Search for the cell housing the specified text and yield its [X, Y] center coordinate. 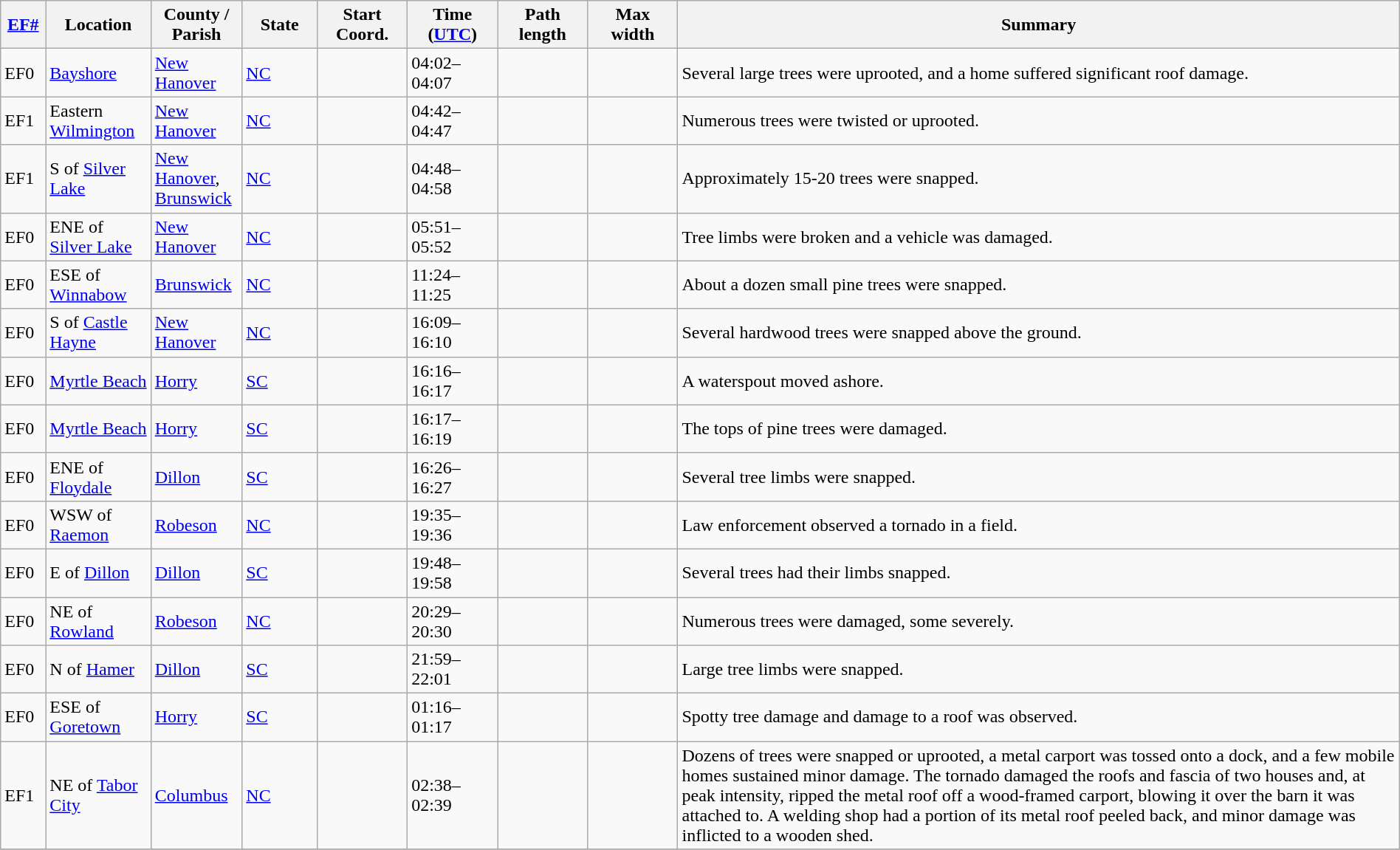
Location [98, 25]
Columbus [196, 795]
Brunswick [196, 285]
16:17–16:19 [453, 428]
Summary [1038, 25]
Approximately 15-20 trees were snapped. [1038, 179]
16:16–16:17 [453, 381]
WSW of Raemon [98, 524]
16:09–16:10 [453, 332]
The tops of pine trees were damaged. [1038, 428]
Eastern Wilmington [98, 121]
Max width [633, 25]
NE of Tabor City [98, 795]
NE of Rowland [98, 620]
E of Dillon [98, 573]
Large tree limbs were snapped. [1038, 669]
State [280, 25]
Time (UTC) [453, 25]
Several large trees were uprooted, and a home suffered significant roof damage. [1038, 72]
Numerous trees were damaged, some severely. [1038, 620]
Spotty tree damage and damage to a roof was observed. [1038, 718]
04:02–04:07 [453, 72]
S of Castle Hayne [98, 332]
21:59–22:01 [453, 669]
04:42–04:47 [453, 121]
02:38–02:39 [453, 795]
EF# [24, 25]
ENE of Floydale [98, 477]
04:48–04:58 [453, 179]
Tree limbs were broken and a vehicle was damaged. [1038, 236]
Law enforcement observed a tornado in a field. [1038, 524]
Several trees had their limbs snapped. [1038, 573]
Start Coord. [363, 25]
Several tree limbs were snapped. [1038, 477]
New Hanover, Brunswick [196, 179]
Path length [543, 25]
About a dozen small pine trees were snapped. [1038, 285]
S of Silver Lake [98, 179]
05:51–05:52 [453, 236]
11:24–11:25 [453, 285]
ESE of Winnabow [98, 285]
20:29–20:30 [453, 620]
ENE of Silver Lake [98, 236]
A waterspout moved ashore. [1038, 381]
Numerous trees were twisted or uprooted. [1038, 121]
N of Hamer [98, 669]
ESE of Goretown [98, 718]
16:26–16:27 [453, 477]
19:48–19:58 [453, 573]
County / Parish [196, 25]
19:35–19:36 [453, 524]
01:16–01:17 [453, 718]
Several hardwood trees were snapped above the ground. [1038, 332]
Bayshore [98, 72]
